Capture the cell that displays the provided text and extract its (X, Y) central coordinate. 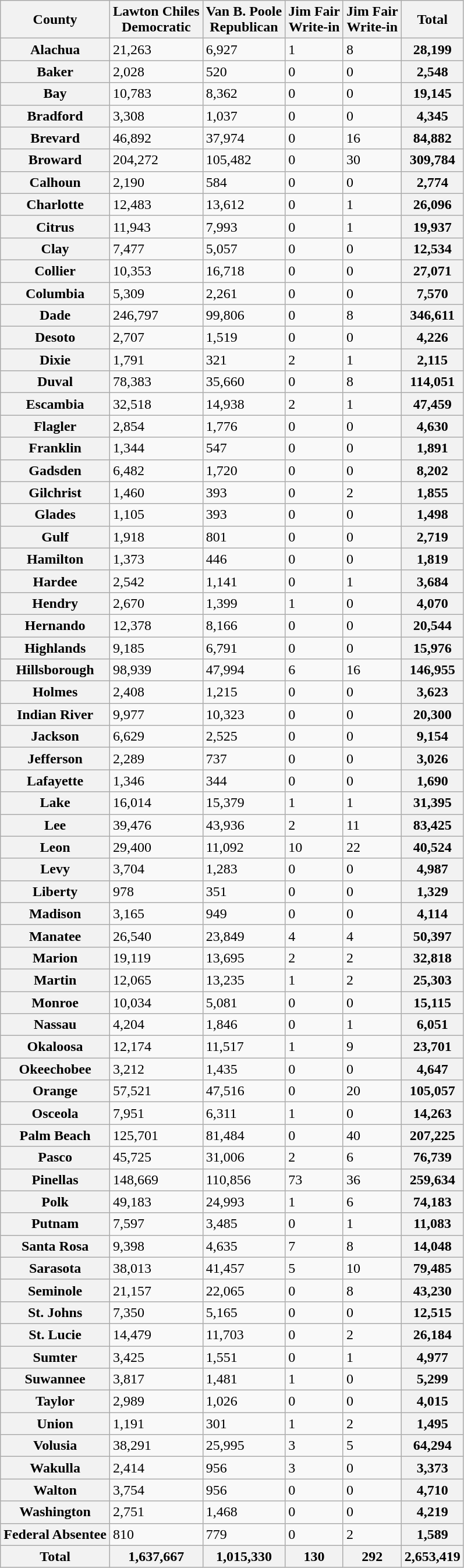
1,918 (156, 537)
10,353 (156, 271)
20 (372, 1091)
292 (372, 1556)
3,373 (432, 1468)
4,630 (432, 426)
31,395 (432, 803)
146,955 (432, 670)
Jackson (55, 737)
Osceola (55, 1113)
Monroe (55, 1002)
15,976 (432, 648)
130 (314, 1556)
Highlands (55, 648)
15,115 (432, 1002)
1,720 (244, 470)
4,114 (432, 914)
12,378 (156, 625)
110,856 (244, 1180)
2,854 (156, 426)
99,806 (244, 316)
45,725 (156, 1158)
78,383 (156, 382)
Hardee (55, 581)
11,943 (156, 226)
25,995 (244, 1446)
1,891 (432, 448)
1,519 (244, 338)
5,299 (432, 1379)
737 (244, 759)
29,400 (156, 847)
321 (244, 360)
3,704 (156, 869)
Charlotte (55, 204)
3,425 (156, 1357)
520 (244, 72)
14,938 (244, 404)
Escambia (55, 404)
98,939 (156, 670)
1,468 (244, 1512)
Pinellas (55, 1180)
St. Lucie (55, 1335)
1,346 (156, 781)
1,141 (244, 581)
2,289 (156, 759)
5,057 (244, 249)
22 (372, 847)
Levy (55, 869)
Hillsborough (55, 670)
Washington (55, 1512)
12,515 (432, 1312)
6,629 (156, 737)
Federal Absentee (55, 1534)
Seminole (55, 1290)
1,015,330 (244, 1556)
4,070 (432, 603)
4,647 (432, 1069)
2,719 (432, 537)
11,517 (244, 1047)
779 (244, 1534)
2,115 (432, 360)
1,105 (156, 515)
105,482 (244, 160)
Alachua (55, 49)
1,191 (156, 1424)
2,542 (156, 581)
50,397 (432, 936)
47,516 (244, 1091)
Glades (55, 515)
7 (314, 1246)
Bay (55, 94)
38,013 (156, 1268)
49,183 (156, 1202)
1,846 (244, 1025)
74,183 (432, 1202)
2,548 (432, 72)
8,166 (244, 625)
13,235 (244, 980)
Van B. PooleRepublican (244, 20)
19,145 (432, 94)
Baker (55, 72)
4,226 (432, 338)
Duval (55, 382)
Liberty (55, 891)
Okaloosa (55, 1047)
26,184 (432, 1335)
105,057 (432, 1091)
32,818 (432, 958)
301 (244, 1424)
5,081 (244, 1002)
11 (372, 825)
1,637,667 (156, 1556)
2,774 (432, 182)
204,272 (156, 160)
25,303 (432, 980)
4,015 (432, 1401)
2,028 (156, 72)
2,525 (244, 737)
5,309 (156, 293)
22,065 (244, 1290)
1,589 (432, 1534)
3,165 (156, 914)
Madison (55, 914)
1,435 (244, 1069)
20,544 (432, 625)
6,311 (244, 1113)
36 (372, 1180)
7,350 (156, 1312)
801 (244, 537)
Pasco (55, 1158)
26,096 (432, 204)
1,329 (432, 891)
2,989 (156, 1401)
43,936 (244, 825)
6,051 (432, 1025)
1,498 (432, 515)
81,484 (244, 1135)
1,791 (156, 360)
246,797 (156, 316)
7,477 (156, 249)
76,739 (432, 1158)
Suwannee (55, 1379)
2,670 (156, 603)
3,026 (432, 759)
1,855 (432, 493)
125,701 (156, 1135)
73 (314, 1180)
Orange (55, 1091)
23,701 (432, 1047)
346,611 (432, 316)
7,951 (156, 1113)
46,892 (156, 138)
40 (372, 1135)
Manatee (55, 936)
20,300 (432, 714)
9 (372, 1047)
3,684 (432, 581)
7,993 (244, 226)
Lee (55, 825)
1,690 (432, 781)
24,993 (244, 1202)
Dade (55, 316)
4,710 (432, 1490)
1,551 (244, 1357)
38,291 (156, 1446)
351 (244, 891)
Jefferson (55, 759)
Gadsden (55, 470)
4,635 (244, 1246)
39,476 (156, 825)
1,037 (244, 116)
2,261 (244, 293)
30 (372, 160)
13,612 (244, 204)
8,362 (244, 94)
12,483 (156, 204)
2,751 (156, 1512)
14,479 (156, 1335)
15,379 (244, 803)
4,219 (432, 1512)
40,524 (432, 847)
4,987 (432, 869)
1,344 (156, 448)
23,849 (244, 936)
3,485 (244, 1224)
10,783 (156, 94)
41,457 (244, 1268)
9,185 (156, 648)
5,165 (244, 1312)
11,703 (244, 1335)
6,791 (244, 648)
4,977 (432, 1357)
309,784 (432, 160)
2,414 (156, 1468)
Nassau (55, 1025)
County (55, 20)
2,653,419 (432, 1556)
9,977 (156, 714)
Taylor (55, 1401)
9,154 (432, 737)
12,534 (432, 249)
10,323 (244, 714)
1,776 (244, 426)
Putnam (55, 1224)
Okeechobee (55, 1069)
810 (156, 1534)
21,263 (156, 49)
Brevard (55, 138)
Franklin (55, 448)
64,294 (432, 1446)
11,083 (432, 1224)
16,014 (156, 803)
Marion (55, 958)
1,481 (244, 1379)
949 (244, 914)
19,119 (156, 958)
11,092 (244, 847)
4,345 (432, 116)
3,754 (156, 1490)
Hernando (55, 625)
1,399 (244, 603)
Holmes (55, 692)
1,215 (244, 692)
4,204 (156, 1025)
344 (244, 781)
207,225 (432, 1135)
1,283 (244, 869)
Citrus (55, 226)
547 (244, 448)
32,518 (156, 404)
3,817 (156, 1379)
3,308 (156, 116)
Broward (55, 160)
14,048 (432, 1246)
Dixie (55, 360)
43,230 (432, 1290)
28,199 (432, 49)
Gilchrist (55, 493)
19,937 (432, 226)
Sarasota (55, 1268)
12,174 (156, 1047)
47,994 (244, 670)
Sumter (55, 1357)
13,695 (244, 958)
St. Johns (55, 1312)
Union (55, 1424)
8,202 (432, 470)
Flagler (55, 426)
26,540 (156, 936)
Leon (55, 847)
3,623 (432, 692)
Lake (55, 803)
259,634 (432, 1180)
Volusia (55, 1446)
1,819 (432, 559)
Martin (55, 980)
12,065 (156, 980)
978 (156, 891)
83,425 (432, 825)
35,660 (244, 382)
584 (244, 182)
31,006 (244, 1158)
Lawton ChilesDemocratic (156, 20)
16,718 (244, 271)
79,485 (432, 1268)
6,927 (244, 49)
2,707 (156, 338)
Collier (55, 271)
114,051 (432, 382)
Desoto (55, 338)
47,459 (432, 404)
1,026 (244, 1401)
57,521 (156, 1091)
9,398 (156, 1246)
Gulf (55, 537)
3,212 (156, 1069)
6,482 (156, 470)
Calhoun (55, 182)
1,495 (432, 1424)
Columbia (55, 293)
27,071 (432, 271)
Santa Rosa (55, 1246)
1,460 (156, 493)
Palm Beach (55, 1135)
148,669 (156, 1180)
Indian River (55, 714)
Hamilton (55, 559)
10,034 (156, 1002)
2,408 (156, 692)
37,974 (244, 138)
Wakulla (55, 1468)
1,373 (156, 559)
Hendry (55, 603)
Walton (55, 1490)
7,570 (432, 293)
Bradford (55, 116)
Clay (55, 249)
84,882 (432, 138)
446 (244, 559)
21,157 (156, 1290)
Polk (55, 1202)
7,597 (156, 1224)
Lafayette (55, 781)
14,263 (432, 1113)
2,190 (156, 182)
